Capture the cell that displays the provided text and extract its [x, y] central coordinate. 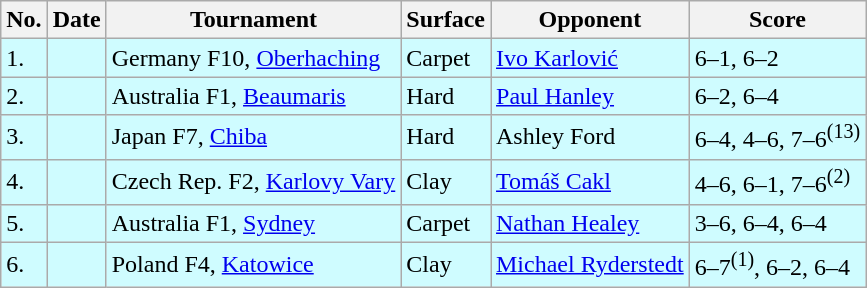
Surface [446, 20]
2. [24, 96]
Paul Hanley [590, 96]
6–7(1), 6–2, 6–4 [777, 264]
6. [24, 264]
4–6, 6–1, 7–6(2) [777, 182]
3–6, 6–4, 6–4 [777, 223]
1. [24, 58]
Michael Ryderstedt [590, 264]
6–4, 4–6, 7–6(13) [777, 138]
Japan F7, Chiba [254, 138]
Czech Rep. F2, Karlovy Vary [254, 182]
Ivo Karlović [590, 58]
6–1, 6–2 [777, 58]
6–2, 6–4 [777, 96]
Date [76, 20]
3. [24, 138]
Tournament [254, 20]
Tomáš Cakl [590, 182]
Australia F1, Sydney [254, 223]
Australia F1, Beaumaris [254, 96]
Nathan Healey [590, 223]
Opponent [590, 20]
Score [777, 20]
Ashley Ford [590, 138]
5. [24, 223]
Germany F10, Oberhaching [254, 58]
4. [24, 182]
No. [24, 20]
Poland F4, Katowice [254, 264]
